Find where the given text appears and provide that cell's center as (x, y) coordinate. 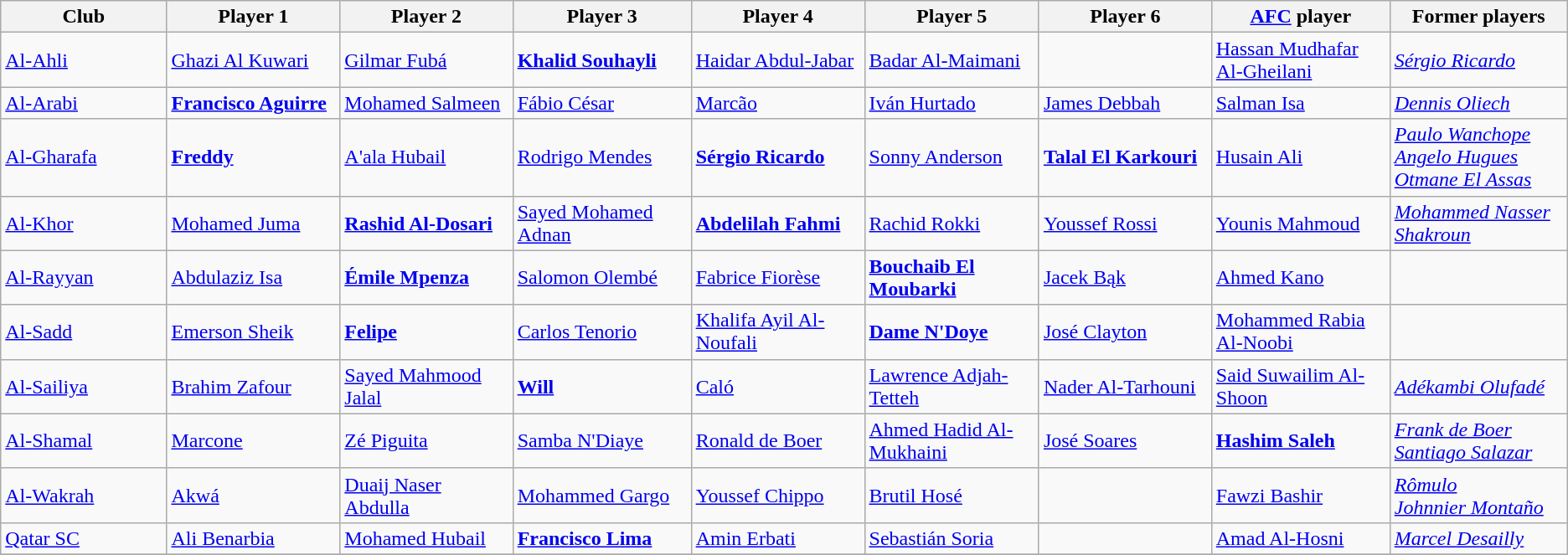
José Clayton (1125, 331)
Mohammed Gargo (601, 496)
Brutil Hosé (952, 496)
Émile Mpenza (426, 278)
Hashim Saleh (1300, 440)
Rômulo Johnnier Montaño (1478, 496)
Abdelilah Fahmi (777, 223)
Dame N'Doye (952, 331)
Sayed Mohamed Adnan (601, 223)
Ali Benarbia (253, 538)
Carlos Tenorio (601, 331)
Mohamed Salmeen (426, 103)
Youssef Rossi (1125, 223)
Marcel Desailly (1478, 538)
Younis Mahmoud (1300, 223)
Former players (1478, 17)
AFC player (1300, 17)
Al-Wakrah (84, 496)
Francisco Lima (601, 538)
Al-Ahli (84, 60)
Ghazi Al Kuwari (253, 60)
Mohamed Juma (253, 223)
Ahmed Hadid Al-Mukhaini (952, 440)
Al-Sailiya (84, 387)
Al-Rayyan (84, 278)
Al-Sadd (84, 331)
Will (601, 387)
Player 6 (1125, 17)
Iván Hurtado (952, 103)
Lawrence Adjah-Tetteh (952, 387)
Al-Gharafa (84, 157)
Sonny Anderson (952, 157)
Ahmed Kano (1300, 278)
Hassan Mudhafar Al-Gheilani (1300, 60)
Adékambi Olufadé (1478, 387)
Player 5 (952, 17)
Husain Ali (1300, 157)
Al-Khor (84, 223)
Rashid Al-Dosari (426, 223)
Haidar Abdul-Jabar (777, 60)
James Debbah (1125, 103)
Caló (777, 387)
Al-Arabi (84, 103)
Mohammed Rabia Al-Noobi (1300, 331)
Sayed Mahmood Jalal (426, 387)
Dennis Oliech (1478, 103)
Salman Isa (1300, 103)
Khalifa Ayil Al-Noufali (777, 331)
Amin Erbati (777, 538)
Duaij Naser Abdulla (426, 496)
Salomon Olembé (601, 278)
Freddy (253, 157)
Emerson Sheik (253, 331)
Player 1 (253, 17)
Jacek Bąk (1125, 278)
José Soares (1125, 440)
Mohammed Nasser Shakroun (1478, 223)
Talal El Karkouri (1125, 157)
Fawzi Bashir (1300, 496)
Ronald de Boer (777, 440)
Nader Al-Tarhouni (1125, 387)
Youssef Chippo (777, 496)
Fabrice Fiorèse (777, 278)
Club (84, 17)
Rodrigo Mendes (601, 157)
Player 2 (426, 17)
Fábio César (601, 103)
A'ala Hubail (426, 157)
Qatar SC (84, 538)
Brahim Zafour (253, 387)
Akwá (253, 496)
Marcão (777, 103)
Amad Al-Hosni (1300, 538)
Sebastián Soria (952, 538)
Felipe (426, 331)
Rachid Rokki (952, 223)
Zé Piguita (426, 440)
Marcone (253, 440)
Francisco Aguirre (253, 103)
Khalid Souhayli (601, 60)
Frank de Boer Santiago Salazar (1478, 440)
Paulo Wanchope Angelo Hugues Otmane El Assas (1478, 157)
Gilmar Fubá (426, 60)
Abdulaziz Isa (253, 278)
Said Suwailim Al-Shoon (1300, 387)
Samba N'Diaye (601, 440)
Mohamed Hubail (426, 538)
Bouchaib El Moubarki (952, 278)
Player 3 (601, 17)
Al-Shamal (84, 440)
Player 4 (777, 17)
Badar Al-Maimani (952, 60)
